Provide the (x, y) coordinate of the cell's center where the given text is located.  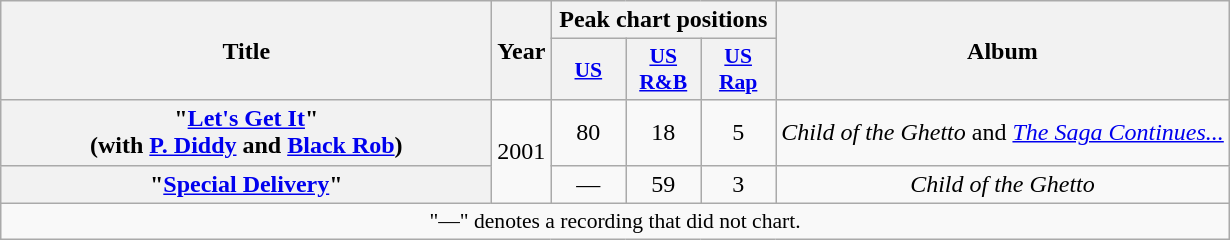
2001 (522, 152)
"Let's Get It"(with P. Diddy and Black Rob) (246, 132)
"Special Delivery" (246, 184)
Album (1003, 50)
5 (738, 132)
Child of the Ghetto and The Saga Continues... (1003, 132)
Year (522, 50)
Title (246, 50)
USR&B (664, 70)
3 (738, 184)
Peak chart positions (664, 20)
Child of the Ghetto (1003, 184)
59 (664, 184)
USRap (738, 70)
18 (664, 132)
80 (588, 132)
— (588, 184)
US (588, 70)
"—" denotes a recording that did not chart. (616, 221)
